Return the [X, Y] coordinate for the center point of the cell that contains the specified text.  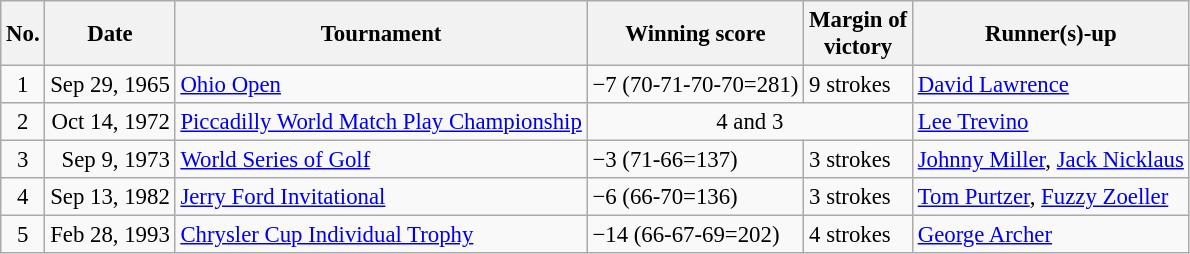
Lee Trevino [1050, 122]
Feb 28, 1993 [110, 235]
−6 (66-70=136) [696, 197]
Johnny Miller, Jack Nicklaus [1050, 160]
Piccadilly World Match Play Championship [381, 122]
Winning score [696, 34]
4 [23, 197]
Sep 29, 1965 [110, 85]
Sep 9, 1973 [110, 160]
2 [23, 122]
4 and 3 [750, 122]
Ohio Open [381, 85]
−7 (70-71-70-70=281) [696, 85]
Runner(s)-up [1050, 34]
9 strokes [858, 85]
Tom Purtzer, Fuzzy Zoeller [1050, 197]
1 [23, 85]
Jerry Ford Invitational [381, 197]
4 strokes [858, 235]
George Archer [1050, 235]
−3 (71-66=137) [696, 160]
3 [23, 160]
Date [110, 34]
Oct 14, 1972 [110, 122]
David Lawrence [1050, 85]
No. [23, 34]
−14 (66-67-69=202) [696, 235]
5 [23, 235]
Tournament [381, 34]
World Series of Golf [381, 160]
Sep 13, 1982 [110, 197]
Chrysler Cup Individual Trophy [381, 235]
Margin ofvictory [858, 34]
